Pinpoint the cell where the given text exists, returning its [x, y] midpoint coordinate. 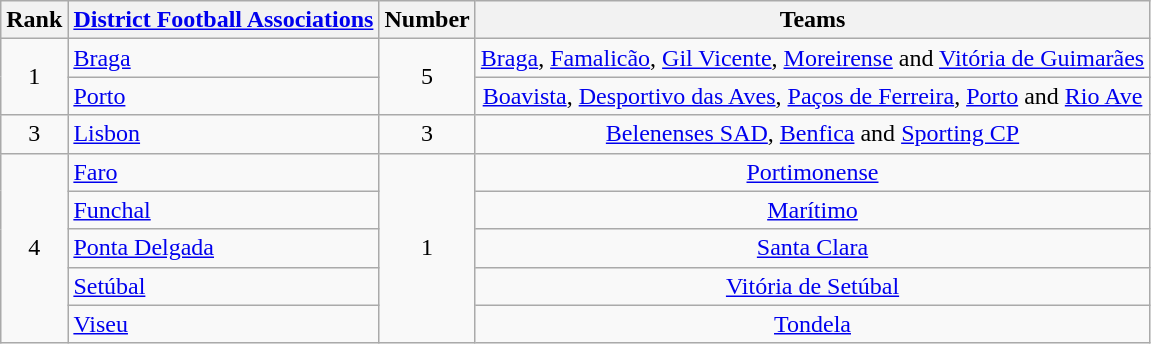
4 [34, 248]
Viseu [224, 324]
Portimonense [812, 172]
Porto [224, 96]
Faro [224, 172]
Santa Clara [812, 248]
Funchal [224, 210]
Rank [34, 20]
Boavista, Desportivo das Aves, Paços de Ferreira, Porto and Rio Ave [812, 96]
Braga, Famalicão, Gil Vicente, Moreirense and Vitória de Guimarães [812, 58]
Belenenses SAD, Benfica and Sporting CP [812, 134]
Teams [812, 20]
Tondela [812, 324]
Number [427, 20]
Setúbal [224, 286]
Lisbon [224, 134]
5 [427, 77]
Braga [224, 58]
Ponta Delgada [224, 248]
District Football Associations [224, 20]
Vitória de Setúbal [812, 286]
Marítimo [812, 210]
